Provide the (X, Y) coordinate of the cell's center where the given text is located.  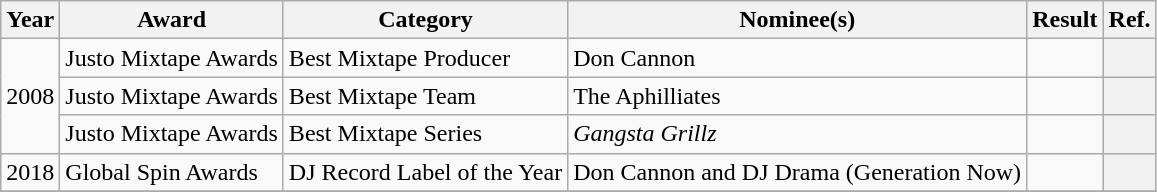
Ref. (1130, 20)
Best Mixtape Team (425, 96)
Don Cannon and DJ Drama (Generation Now) (798, 172)
Nominee(s) (798, 20)
Result (1065, 20)
Year (30, 20)
2008 (30, 96)
Gangsta Grillz (798, 134)
Category (425, 20)
Best Mixtape Producer (425, 58)
DJ Record Label of the Year (425, 172)
The Aphilliates (798, 96)
Don Cannon (798, 58)
2018 (30, 172)
Award (172, 20)
Best Mixtape Series (425, 134)
Global Spin Awards (172, 172)
